From the cell containing the given text, extract its center point as (X, Y) coordinate. 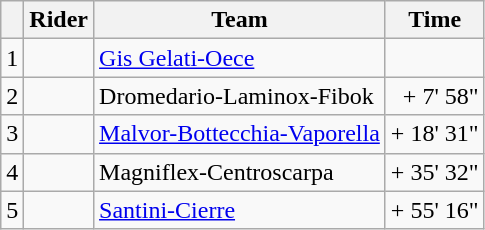
Time (434, 20)
2 (12, 96)
3 (12, 134)
Rider (59, 20)
Magniflex-Centroscarpa (240, 172)
+ 7' 58" (434, 96)
+ 18' 31" (434, 134)
+ 35' 32" (434, 172)
Dromedario-Laminox-Fibok (240, 96)
Santini-Cierre (240, 210)
+ 55' 16" (434, 210)
5 (12, 210)
Gis Gelati-Oece (240, 58)
Malvor-Bottecchia-Vaporella (240, 134)
1 (12, 58)
4 (12, 172)
Team (240, 20)
